Pinpoint the cell where the given text exists, returning its [x, y] midpoint coordinate. 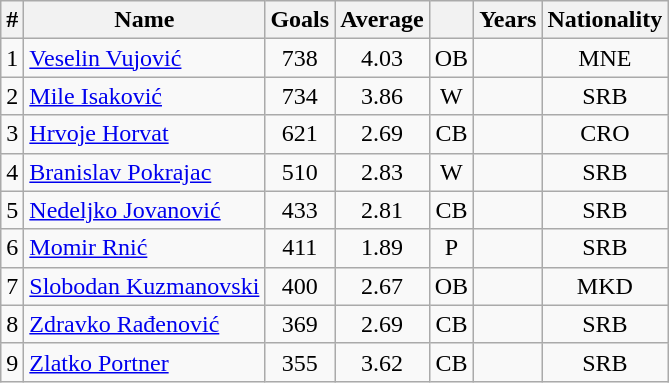
2.83 [382, 172]
2 [12, 96]
9 [12, 362]
Average [382, 20]
Name [144, 20]
738 [300, 58]
3.62 [382, 362]
621 [300, 134]
5 [12, 210]
4 [12, 172]
510 [300, 172]
CRO [605, 134]
P [451, 248]
Years [508, 20]
4.03 [382, 58]
734 [300, 96]
1 [12, 58]
Nedeljko Jovanović [144, 210]
369 [300, 324]
433 [300, 210]
3 [12, 134]
2.81 [382, 210]
Zdravko Rađenović [144, 324]
MNE [605, 58]
411 [300, 248]
# [12, 20]
Hrvoje Horvat [144, 134]
Mile Isaković [144, 96]
3.86 [382, 96]
355 [300, 362]
1.89 [382, 248]
Veselin Vujović [144, 58]
Branislav Pokrajac [144, 172]
8 [12, 324]
400 [300, 286]
Momir Rnić [144, 248]
Zlatko Portner [144, 362]
7 [12, 286]
Goals [300, 20]
6 [12, 248]
Nationality [605, 20]
MKD [605, 286]
2.67 [382, 286]
Slobodan Kuzmanovski [144, 286]
